Output the [x, y] coordinate of the center of the cell containing the given text.  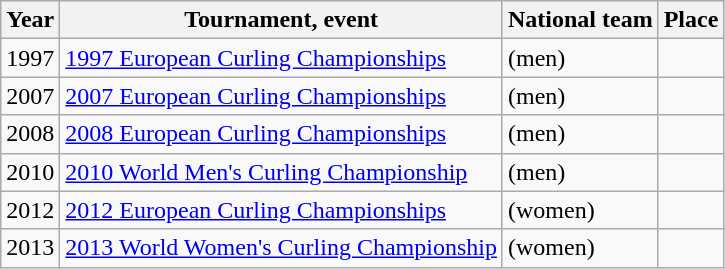
Year [30, 20]
2013 [30, 248]
Place [691, 20]
National team [580, 20]
1997 European Curling Championships [282, 58]
2008 [30, 134]
Tournament, event [282, 20]
2012 European Curling Championships [282, 210]
2010 World Men's Curling Championship [282, 172]
2008 European Curling Championships [282, 134]
2010 [30, 172]
2012 [30, 210]
2013 World Women's Curling Championship [282, 248]
1997 [30, 58]
2007 [30, 96]
2007 European Curling Championships [282, 96]
